Detect which cell encompasses the target text, then output its [X, Y] center coordinate. 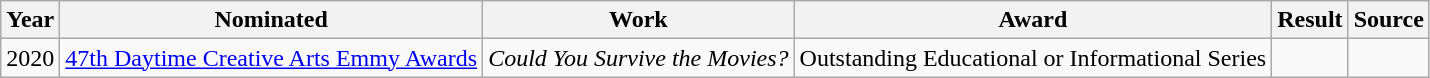
Could You Survive the Movies? [638, 58]
47th Daytime Creative Arts Emmy Awards [272, 58]
2020 [30, 58]
Award [1033, 20]
Source [1388, 20]
Result [1310, 20]
Nominated [272, 20]
Outstanding Educational or Informational Series [1033, 58]
Work [638, 20]
Year [30, 20]
